Capture the cell that displays the provided text and extract its [X, Y] central coordinate. 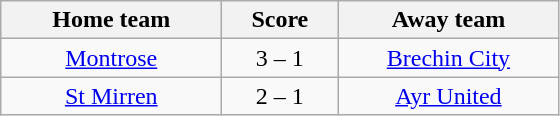
Home team [112, 20]
Score [280, 20]
St Mirren [112, 96]
3 – 1 [280, 58]
Away team [448, 20]
2 – 1 [280, 96]
Brechin City [448, 58]
Ayr United [448, 96]
Montrose [112, 58]
